Determine the (x, y) coordinate at the center of the cell enclosing the given text.  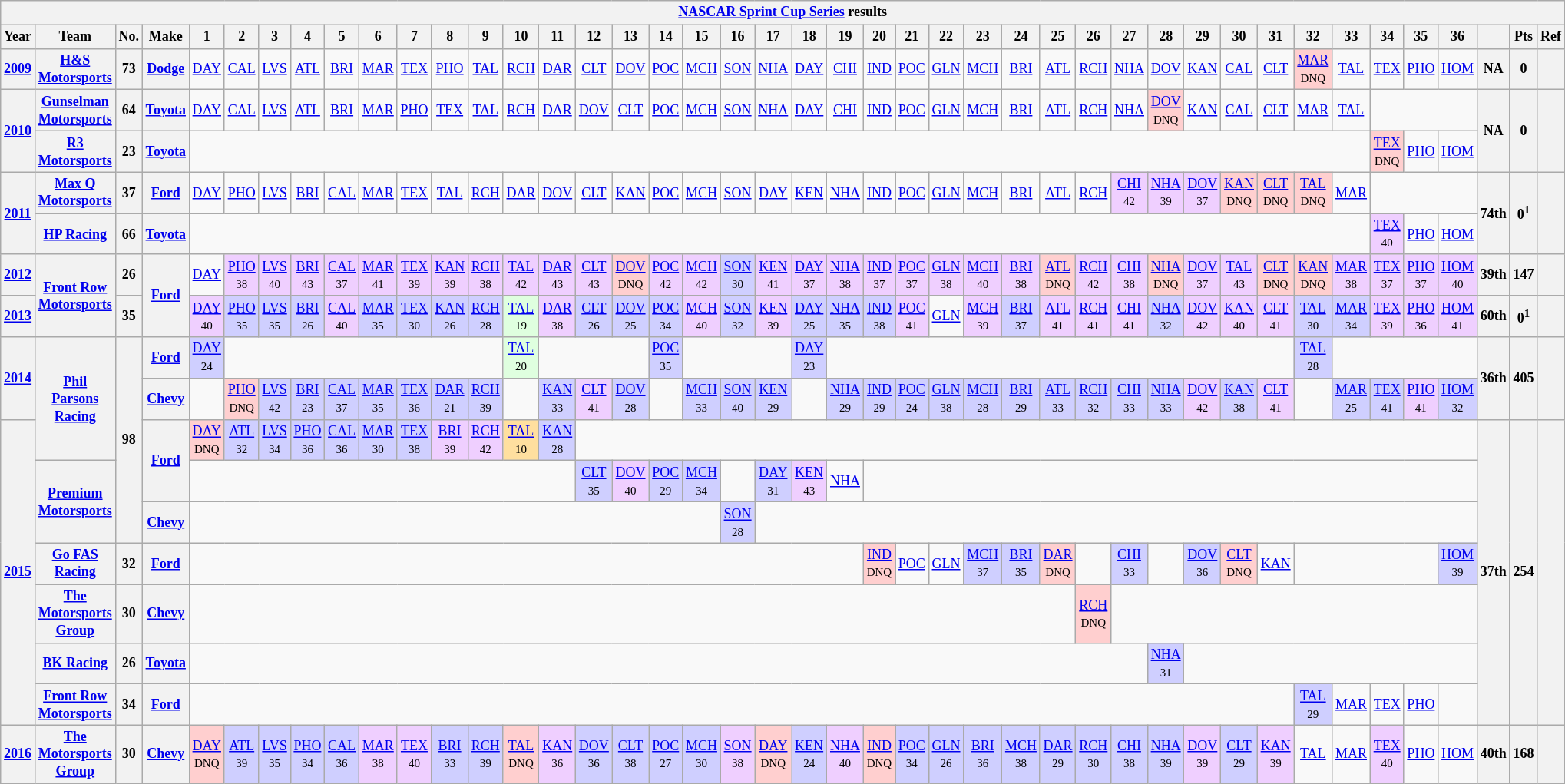
HOM40 (1457, 275)
BRI26 (307, 316)
11 (558, 37)
RCHDNQ (1094, 614)
KAN38 (1239, 399)
31 (1275, 37)
40th (1493, 754)
ATL33 (1058, 399)
74th (1493, 213)
PHO37 (1421, 275)
DAY24 (207, 358)
NHA31 (1166, 663)
DAR43 (558, 275)
27 (1130, 37)
NHA38 (845, 275)
IND38 (878, 316)
18 (809, 37)
NASCAR Sprint Cup Series results (783, 12)
2011 (18, 213)
NHA32 (1166, 316)
SON38 (737, 754)
MCH34 (702, 481)
CLT43 (594, 275)
DAY31 (773, 481)
8 (450, 37)
13 (630, 37)
SON28 (737, 522)
NHA40 (845, 754)
64 (129, 111)
16 (737, 37)
R3 Motorsports (75, 151)
14 (666, 37)
6 (378, 37)
DARDNQ (1058, 564)
RCH41 (1094, 316)
IND29 (878, 399)
BRI36 (983, 754)
TAL43 (1239, 275)
24 (1021, 37)
DOV25 (630, 316)
KAN40 (1239, 316)
SON32 (737, 316)
DOV40 (630, 481)
KAN28 (558, 440)
DAR38 (558, 316)
CHI41 (1130, 316)
KEN39 (773, 316)
HP Racing (75, 234)
MCH42 (702, 275)
BRI33 (450, 754)
Dodge (166, 69)
No. (129, 37)
NHA29 (845, 399)
MCH30 (702, 754)
405 (1524, 378)
PHODNQ (241, 399)
POC37 (912, 275)
PHO35 (241, 316)
Go FAS Racing (75, 564)
DAR21 (450, 399)
NHADNQ (1166, 275)
CLT38 (630, 754)
21 (912, 37)
5 (342, 37)
BRI43 (307, 275)
ATLDNQ (1058, 275)
25 (1058, 37)
7 (415, 37)
39th (1493, 275)
MAR25 (1352, 399)
20 (878, 37)
Pts (1524, 37)
BRI23 (307, 399)
15 (702, 37)
9 (485, 37)
MCH39 (983, 316)
MCH28 (983, 399)
RCH32 (1094, 399)
DAR29 (1058, 754)
29 (1203, 37)
MAR41 (378, 275)
MAR30 (378, 440)
DAY23 (809, 358)
DAY37 (809, 275)
TAL30 (1313, 316)
KAN33 (558, 399)
22 (946, 37)
ATL39 (241, 754)
HOM39 (1457, 564)
TAL20 (521, 358)
RCH30 (1094, 754)
MARDNQ (1313, 69)
10 (521, 37)
CLT29 (1239, 754)
37 (129, 193)
Phil Parsons Racing (75, 399)
LVS40 (275, 275)
HOM41 (1457, 316)
GLN26 (946, 754)
2012 (18, 275)
DOV28 (630, 399)
2013 (18, 316)
Premium Motorsports (75, 502)
KEN43 (809, 481)
CHI42 (1130, 193)
LVS42 (275, 399)
PHO38 (241, 275)
12 (594, 37)
2010 (18, 131)
BK Racing (75, 663)
H&S Motorsports (75, 69)
28 (1166, 37)
36th (1493, 378)
Gunselman Motorsports (75, 111)
KAN36 (558, 754)
2014 (18, 378)
BRI37 (1021, 316)
IND37 (878, 275)
2016 (18, 754)
BRI29 (1021, 399)
KEN24 (809, 754)
ATL41 (1058, 316)
TEX36 (415, 399)
CLT35 (594, 481)
TAL28 (1313, 358)
Max Q Motorsports (75, 193)
36 (1457, 37)
254 (1524, 572)
MCH33 (702, 399)
POC41 (912, 316)
TEX38 (415, 440)
CLT26 (594, 316)
PHO34 (307, 754)
168 (1524, 754)
37th (1493, 572)
DAY25 (809, 316)
4 (307, 37)
RCH38 (485, 275)
DOV39 (1203, 754)
TAL42 (521, 275)
LVS34 (275, 440)
BRI35 (1021, 564)
TEXDNQ (1387, 151)
ATL32 (241, 440)
3 (275, 37)
2009 (18, 69)
KEN29 (773, 399)
TEX41 (1387, 399)
1 (207, 37)
TAL10 (521, 440)
RCH28 (485, 316)
BRI39 (450, 440)
TEX37 (1387, 275)
73 (129, 69)
MAR34 (1352, 316)
KEN (809, 193)
2015 (18, 572)
TAL29 (1313, 705)
19 (845, 37)
POC27 (666, 754)
MCH37 (983, 564)
NHA33 (1166, 399)
98 (129, 440)
17 (773, 37)
CAL40 (342, 316)
33 (1352, 37)
Make (166, 37)
2 (241, 37)
Year (18, 37)
PHO41 (1421, 399)
SON40 (737, 399)
POC24 (912, 399)
MCH38 (1021, 754)
POC29 (666, 481)
TAL19 (521, 316)
HOM32 (1457, 399)
KAN26 (450, 316)
POC35 (666, 358)
DAY40 (207, 316)
Team (75, 37)
Ref (1551, 37)
TEX30 (415, 316)
BRI38 (1021, 275)
KEN41 (773, 275)
60th (1493, 316)
147 (1524, 275)
POC42 (666, 275)
NHA35 (845, 316)
SON30 (737, 275)
66 (129, 234)
